Output the (X, Y) coordinate of the center of the cell containing the given text.  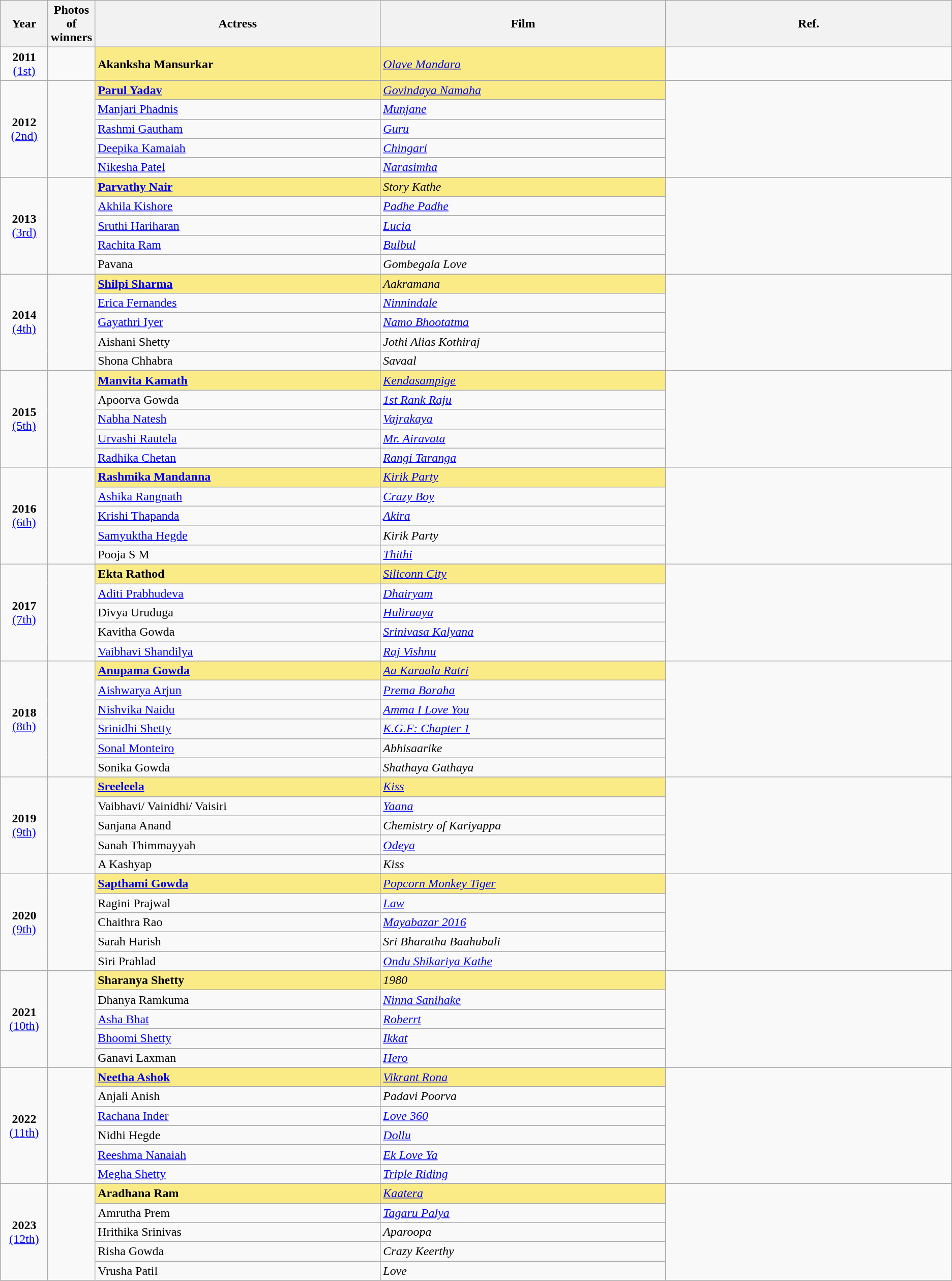
1980 (523, 980)
Vikrant Rona (523, 1077)
Kendasampige (523, 380)
Ganavi Laxman (238, 1058)
Guru (523, 129)
Risha Gowda (238, 1252)
Vajrakaya (523, 419)
Mayabazar 2016 (523, 922)
Padavi Poorva (523, 1096)
Parvathy Nair (238, 187)
Gombegala Love (523, 264)
Sri Bharatha Baahubali (523, 942)
Lucia (523, 225)
Munjane (523, 109)
Aradhana Ram (238, 1193)
Sonal Monteiro (238, 748)
Love 360 (523, 1116)
Actress (238, 24)
Story Kathe (523, 187)
Krishi Thapanda (238, 516)
Ek Love Ya (523, 1154)
2017(7th) (24, 612)
Sanjana Anand (238, 825)
Akanksha Mansurkar (238, 64)
Ekta Rathod (238, 574)
Chingari (523, 148)
Sruthi Hariharan (238, 225)
Samyuktha Hegde (238, 535)
Aditi Prabhudeva (238, 593)
Olave Mandara (523, 64)
Aparoopa (523, 1232)
Shona Chhabra (238, 361)
1st Rank Raju (523, 400)
Savaal (523, 361)
Yaana (523, 806)
2016(6th) (24, 516)
2011(1st) (24, 64)
Dollu (523, 1135)
Raj Vishnu (523, 651)
2015(5th) (24, 419)
A Kashyap (238, 864)
2014(4th) (24, 322)
Sapthami Gowda (238, 883)
Dhairyam (523, 593)
Ref. (809, 24)
Jothi Alias Kothiraj (523, 342)
Sonika Gowda (238, 767)
Rachita Ram (238, 245)
Erica Fernandes (238, 303)
Reeshma Nanaiah (238, 1154)
Nabha Natesh (238, 419)
Sarah Harish (238, 942)
2019(9th) (24, 825)
Urvashi Rautela (238, 438)
Kavitha Gowda (238, 632)
Divya Uruduga (238, 613)
Bhoomi Shetty (238, 1038)
Triple Riding (523, 1174)
Hero (523, 1058)
Love (523, 1271)
Chemistry of Kariyappa (523, 825)
Shilpi Sharma (238, 283)
Mr. Airavata (523, 438)
Nidhi Hegde (238, 1135)
Neetha Ashok (238, 1077)
Chaithra Rao (238, 922)
2023(12th) (24, 1232)
Rangi Taranga (523, 458)
Manvita Kamath (238, 380)
Roberrt (523, 1019)
Amrutha Prem (238, 1213)
Rashmika Mandanna (238, 477)
2012(2nd) (24, 129)
Rachana Inder (238, 1116)
2018(8th) (24, 719)
Apoorva Gowda (238, 400)
Pavana (238, 264)
Prema Baraha (523, 690)
K.G.F: Chapter 1 (523, 729)
Year (24, 24)
Radhika Chetan (238, 458)
Megha Shetty (238, 1174)
Aakramana (523, 283)
Odeya (523, 845)
Huliraaya (523, 613)
Aishwarya Arjun (238, 690)
Crazy Boy (523, 496)
Ondu Shikariya Kathe (523, 961)
Anjali Anish (238, 1096)
Rashmi Gautham (238, 129)
Law (523, 903)
Vrusha Patil (238, 1271)
2020(9th) (24, 922)
Nishvika Naidu (238, 709)
Asha Bhat (238, 1019)
Aa Karaala Ratri (523, 671)
Manjari Phadnis (238, 109)
Popcorn Monkey Tiger (523, 883)
Thithi (523, 554)
Vaibhavi Shandilya (238, 651)
Padhe Padhe (523, 206)
Siri Prahlad (238, 961)
Sanah Thimmayyah (238, 845)
2022(11th) (24, 1125)
Anupama Gowda (238, 671)
Hrithika Srinivas (238, 1232)
Photos of winners (71, 24)
Nikesha Patel (238, 167)
Aishani Shetty (238, 342)
Tagaru Palya (523, 1213)
Parul Yadav (238, 90)
Deepika Kamaiah (238, 148)
Siliconn City (523, 574)
Narasimha (523, 167)
Amma I Love You (523, 709)
Ninna Sanihake (523, 1000)
Ashika Rangnath (238, 496)
Namo Bhootatma (523, 322)
Vaibhavi/ Vainidhi/ Vaisiri (238, 806)
Srinivasa Kalyana (523, 632)
Crazy Keerthy (523, 1252)
Akira (523, 516)
Gayathri Iyer (238, 322)
Shathaya Gathaya (523, 767)
Sreeleela (238, 787)
Ragini Prajwal (238, 903)
Akhila Kishore (238, 206)
Ninnindale (523, 303)
Sharanya Shetty (238, 980)
Pooja S M (238, 554)
Film (523, 24)
Dhanya Ramkuma (238, 1000)
2021(10th) (24, 1019)
Kaatera (523, 1193)
Bulbul (523, 245)
Ikkat (523, 1038)
Govindaya Namaha (523, 90)
Srinidhi Shetty (238, 729)
Abhisaarike (523, 748)
2013(3rd) (24, 225)
